Identify which cell holds the provided text, then report its [x, y] central coordinate. 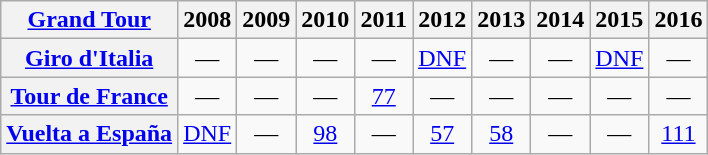
57 [442, 134]
Grand Tour [90, 20]
111 [678, 134]
2008 [208, 20]
Vuelta a España [90, 134]
2011 [384, 20]
58 [502, 134]
2009 [266, 20]
77 [384, 96]
2012 [442, 20]
2010 [326, 20]
98 [326, 134]
Giro d'Italia [90, 58]
Tour de France [90, 96]
2016 [678, 20]
2013 [502, 20]
2014 [560, 20]
2015 [620, 20]
